Provide the (x, y) coordinate of the cell's center where the given text is located.  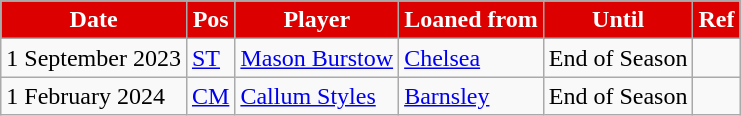
Barnsley (472, 96)
Until (618, 20)
CM (210, 96)
Loaned from (472, 20)
Chelsea (472, 58)
Player (317, 20)
Date (94, 20)
Mason Burstow (317, 58)
Pos (210, 20)
1 September 2023 (94, 58)
Callum Styles (317, 96)
Ref (716, 20)
1 February 2024 (94, 96)
ST (210, 58)
